Output the [x, y] coordinate of the center of the cell containing the given text.  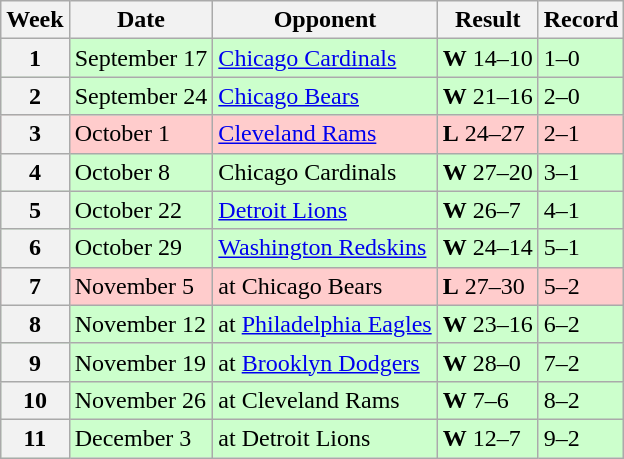
Week [35, 20]
5–1 [581, 248]
W 14–10 [488, 58]
October 22 [141, 210]
W 23–16 [488, 324]
1–0 [581, 58]
September 17 [141, 58]
October 1 [141, 134]
November 12 [141, 324]
Result [488, 20]
W 27–20 [488, 172]
December 3 [141, 438]
L 27–30 [488, 286]
Washington Redskins [325, 248]
November 26 [141, 400]
at Detroit Lions [325, 438]
2 [35, 96]
Cleveland Rams [325, 134]
4 [35, 172]
November 19 [141, 362]
11 [35, 438]
9 [35, 362]
Detroit Lions [325, 210]
W 21–16 [488, 96]
at Philadelphia Eagles [325, 324]
7 [35, 286]
W 12–7 [488, 438]
4–1 [581, 210]
7–2 [581, 362]
at Cleveland Rams [325, 400]
1 [35, 58]
November 5 [141, 286]
Chicago Bears [325, 96]
8–2 [581, 400]
5–2 [581, 286]
September 24 [141, 96]
6 [35, 248]
at Chicago Bears [325, 286]
W 7–6 [488, 400]
3–1 [581, 172]
at Brooklyn Dodgers [325, 362]
Record [581, 20]
Date [141, 20]
5 [35, 210]
October 8 [141, 172]
W 26–7 [488, 210]
W 24–14 [488, 248]
3 [35, 134]
8 [35, 324]
10 [35, 400]
W 28–0 [488, 362]
2–1 [581, 134]
2–0 [581, 96]
L 24–27 [488, 134]
Opponent [325, 20]
9–2 [581, 438]
6–2 [581, 324]
October 29 [141, 248]
